Return (X, Y) of the center of cell containing provided text 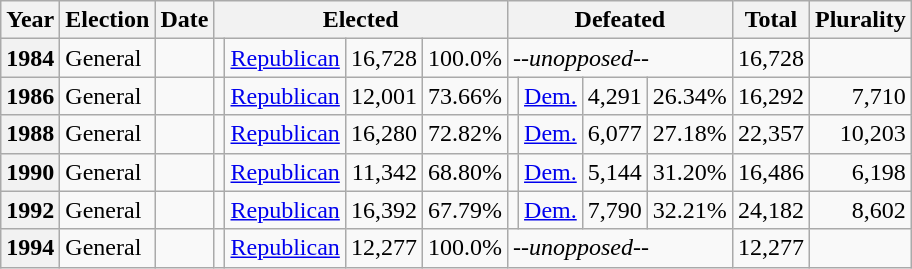
7,790 (614, 210)
Date (184, 20)
Elected (361, 20)
12,001 (384, 96)
6,198 (860, 172)
Defeated (620, 20)
1992 (30, 210)
67.79% (464, 210)
31.20% (690, 172)
1988 (30, 134)
7,710 (860, 96)
Plurality (860, 20)
22,357 (770, 134)
16,292 (770, 96)
16,280 (384, 134)
24,182 (770, 210)
11,342 (384, 172)
72.82% (464, 134)
27.18% (690, 134)
Election (108, 20)
1990 (30, 172)
10,203 (860, 134)
32.21% (690, 210)
1984 (30, 58)
4,291 (614, 96)
1986 (30, 96)
68.80% (464, 172)
16,392 (384, 210)
Total (770, 20)
73.66% (464, 96)
16,486 (770, 172)
6,077 (614, 134)
1994 (30, 248)
26.34% (690, 96)
8,602 (860, 210)
5,144 (614, 172)
Year (30, 20)
